Detect which cell encompasses the target text, then output its [x, y] center coordinate. 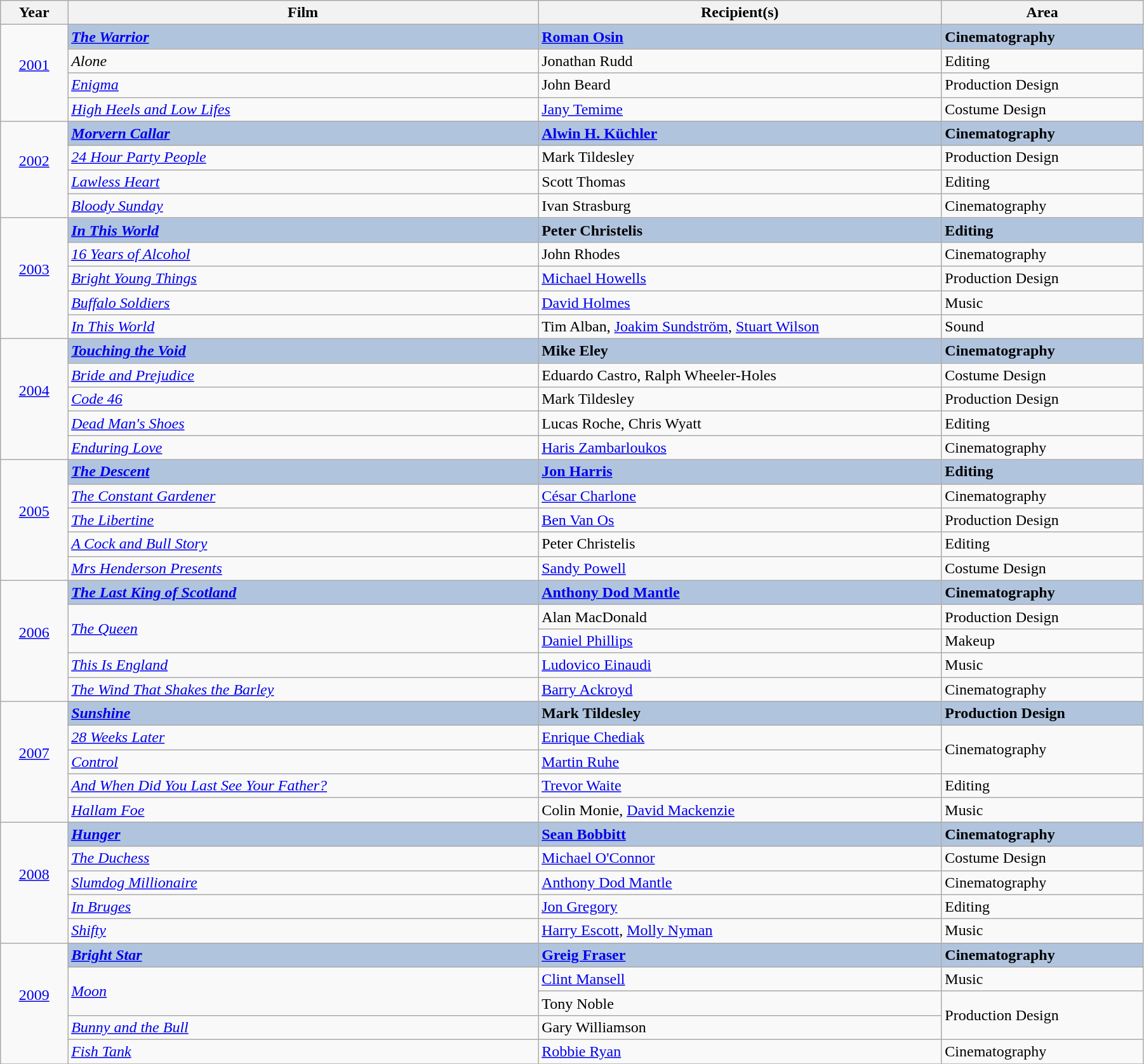
2004 [34, 399]
Year [34, 13]
Touching the Void [303, 351]
Tim Alban, Joakim Sundström, Stuart Wilson [740, 327]
Sunshine [303, 714]
Alan MacDonald [740, 616]
John Rhodes [740, 254]
Lawless Heart [303, 182]
Haris Zambarloukos [740, 448]
Jon Gregory [740, 907]
Michael O'Connor [740, 858]
The Constant Gardener [303, 496]
And When Did You Last See Your Father? [303, 786]
The Wind That Shakes the Barley [303, 689]
Dead Man's Shoes [303, 423]
The Last King of Scotland [303, 592]
Greig Fraser [740, 955]
The Descent [303, 472]
Trevor Waite [740, 786]
Moon [303, 991]
This Is England [303, 665]
Area [1042, 13]
Roman Osin [740, 37]
Ludovico Einaudi [740, 665]
A Cock and Bull Story [303, 544]
28 Weeks Later [303, 738]
2009 [34, 1003]
2006 [34, 641]
Makeup [1042, 641]
Bride and Prejudice [303, 375]
In Bruges [303, 907]
Harry Escott, Molly Nyman [740, 931]
Mrs Henderson Presents [303, 568]
2005 [34, 520]
Hallam Foe [303, 810]
Film [303, 13]
Morvern Callar [303, 133]
Control [303, 762]
Clint Mansell [740, 979]
2002 [34, 170]
Bright Star [303, 955]
Martin Ruhe [740, 762]
Jany Temime [740, 109]
High Heels and Low Lifes [303, 109]
Alone [303, 61]
Enduring Love [303, 448]
Jonathan Rudd [740, 61]
Colin Monie, David Mackenzie [740, 810]
Gary Williamson [740, 1027]
Sandy Powell [740, 568]
2001 [34, 73]
The Warrior [303, 37]
The Queen [303, 628]
Bloody Sunday [303, 206]
Jon Harris [740, 472]
Mike Eley [740, 351]
Recipient(s) [740, 13]
Bunny and the Bull [303, 1027]
John Beard [740, 85]
Alwin H. Küchler [740, 133]
Robbie Ryan [740, 1051]
Bright Young Things [303, 278]
Sound [1042, 327]
César Charlone [740, 496]
16 Years of Alcohol [303, 254]
Daniel Phillips [740, 641]
Scott Thomas [740, 182]
The Libertine [303, 520]
Tony Noble [740, 1003]
Enrique Chediak [740, 738]
Buffalo Soldiers [303, 303]
24 Hour Party People [303, 157]
Slumdog Millionaire [303, 882]
2008 [34, 882]
Eduardo Castro, Ralph Wheeler-Holes [740, 375]
Code 46 [303, 399]
Ivan Strasburg [740, 206]
2003 [34, 278]
The Duchess [303, 858]
Sean Bobbitt [740, 834]
Barry Ackroyd [740, 689]
2007 [34, 762]
Fish Tank [303, 1051]
Shifty [303, 931]
Hunger [303, 834]
Michael Howells [740, 278]
Lucas Roche, Chris Wyatt [740, 423]
Ben Van Os [740, 520]
Enigma [303, 85]
David Holmes [740, 303]
